Identify which cell holds the provided text, then report its (x, y) central coordinate. 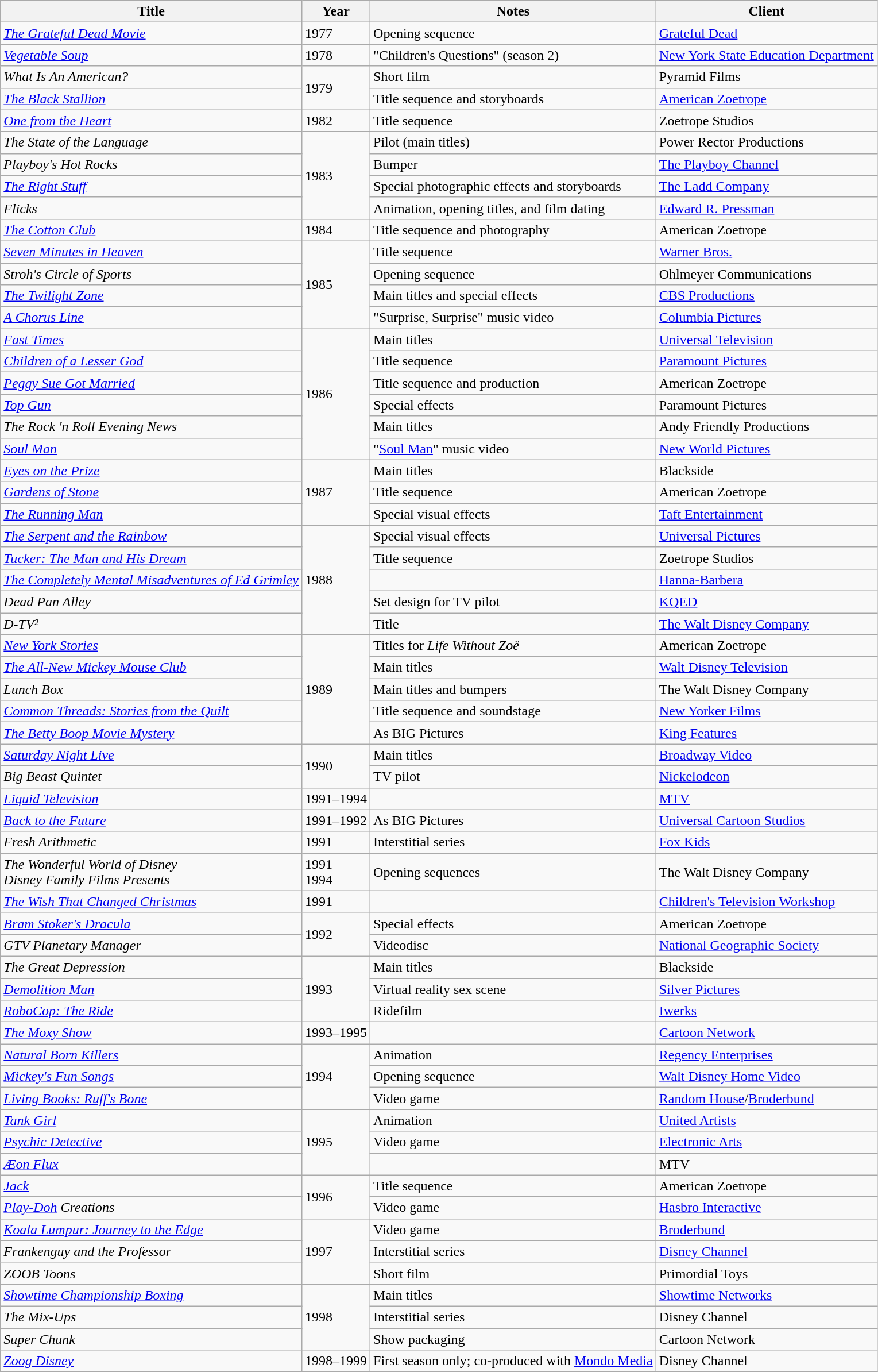
1991–1994 (335, 799)
Bumper (513, 164)
The Betty Boop Movie Mystery (152, 733)
1977 (335, 33)
Columbia Pictures (766, 318)
Flicks (152, 208)
Big Beast Quintet (152, 777)
Psychic Detective (152, 1142)
Silver Pictures (766, 989)
GTV Planetary Manager (152, 945)
Stroh's Circle of Sports (152, 274)
The Moxy Show (152, 1033)
1979 (335, 88)
The Wonderful World of DisneyDisney Family Films Presents (152, 872)
1986 (335, 394)
Special photographic effects and storyboards (513, 186)
The Completely Mental Misadventures of Ed Grimley (152, 580)
Play-Doh Creations (152, 1208)
Main titles and special effects (513, 296)
Edward R. Pressman (766, 208)
Common Threads: Stories from the Quilt (152, 711)
Mickey's Fun Songs (152, 1077)
Living Books: Ruff's Bone (152, 1099)
KQED (766, 602)
Ridefilm (513, 1011)
Andy Friendly Productions (766, 427)
1990 (335, 766)
Zoog Disney (152, 1361)
The Playboy Channel (766, 164)
Client (766, 11)
1996 (335, 1197)
Title sequence and storyboards (513, 99)
Fast Times (152, 340)
Æon Flux (152, 1164)
The State of the Language (152, 142)
1989 (335, 689)
Walt Disney Home Video (766, 1077)
Peggy Sue Got Married (152, 383)
Fresh Arithmetic (152, 842)
Opening sequences (513, 872)
1998–1999 (335, 1361)
Soul Man (152, 449)
TV pilot (513, 777)
Regency Enterprises (766, 1055)
"Surprise, Surprise" music video (513, 318)
Broderbund (766, 1230)
Children's Television Workshop (766, 901)
King Features (766, 733)
Notes (513, 11)
Main titles and bumpers (513, 689)
Natural Born Killers (152, 1055)
ZOOB Toons (152, 1273)
Walt Disney Television (766, 668)
Hanna-Barbera (766, 580)
Pyramid Films (766, 77)
Bram Stoker's Dracula (152, 923)
New Yorker Films (766, 711)
Frankenguy and the Professor (152, 1251)
1993–1995 (335, 1033)
A Chorus Line (152, 318)
"Children's Questions" (season 2) (513, 55)
Saturday Night Live (152, 755)
1978 (335, 55)
Playboy's Hot Rocks (152, 164)
Power Rector Productions (766, 142)
One from the Heart (152, 121)
Dead Pan Alley (152, 602)
Broadway Video (766, 755)
Top Gun (152, 405)
The Twilight Zone (152, 296)
Showtime Championship Boxing (152, 1295)
Gardens of Stone (152, 492)
1985 (335, 284)
Animation, opening titles, and film dating (513, 208)
First season only; co-produced with Mondo Media (513, 1361)
Vegetable Soup (152, 55)
The Wish That Changed Christmas (152, 901)
The Ladd Company (766, 186)
Electronic Arts (766, 1142)
1995 (335, 1142)
Universal Cartoon Studios (766, 820)
Primordial Toys (766, 1273)
Title sequence and production (513, 383)
The Great Depression (152, 967)
Tucker: The Man and His Dream (152, 558)
1987 (335, 492)
Fox Kids (766, 842)
The Mix-Ups (152, 1317)
Super Chunk (152, 1339)
Ohlmeyer Communications (766, 274)
Nickelodeon (766, 777)
Seven Minutes in Heaven (152, 252)
RoboCop: The Ride (152, 1011)
Demolition Man (152, 989)
1984 (335, 230)
Taft Entertainment (766, 514)
19911994 (335, 872)
1982 (335, 121)
The Cotton Club (152, 230)
1998 (335, 1317)
"Soul Man" music video (513, 449)
Virtual reality sex scene (513, 989)
1991–1992 (335, 820)
1988 (335, 580)
1992 (335, 934)
Random House/Broderbund (766, 1099)
Koala Lumpur: Journey to the Edge (152, 1230)
Tank Girl (152, 1120)
The Running Man (152, 514)
Show packaging (513, 1339)
Eyes on the Prize (152, 471)
Grateful Dead (766, 33)
United Artists (766, 1120)
1994 (335, 1077)
Pilot (main titles) (513, 142)
Title sequence and photography (513, 230)
1983 (335, 175)
Liquid Television (152, 799)
Year (335, 11)
The Rock 'n Roll Evening News (152, 427)
Set design for TV pilot (513, 602)
Iwerks (766, 1011)
The Right Stuff (152, 186)
Back to the Future (152, 820)
Lunch Box (152, 689)
National Geographic Society (766, 945)
New York Stories (152, 646)
D-TV² (152, 623)
CBS Productions (766, 296)
Jack (152, 1186)
Showtime Networks (766, 1295)
Universal Television (766, 340)
New York State Education Department (766, 55)
Universal Pictures (766, 536)
Children of a Lesser God (152, 361)
Warner Bros. (766, 252)
The All-New Mickey Mouse Club (152, 668)
Title sequence and soundstage (513, 711)
Titles for Life Without Zoë (513, 646)
What Is An American? (152, 77)
1993 (335, 989)
1997 (335, 1251)
The Grateful Dead Movie (152, 33)
The Black Stallion (152, 99)
Videodisc (513, 945)
New World Pictures (766, 449)
The Serpent and the Rainbow (152, 536)
Hasbro Interactive (766, 1208)
